Find where the given text appears and provide that cell's center as (x, y) coordinate. 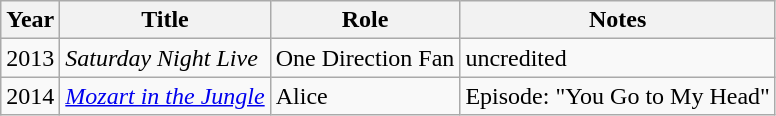
Title (165, 20)
One Direction Fan (365, 58)
Episode: "You Go to My Head" (618, 96)
Mozart in the Jungle (165, 96)
2014 (30, 96)
Notes (618, 20)
Saturday Night Live (165, 58)
uncredited (618, 58)
Year (30, 20)
Role (365, 20)
Alice (365, 96)
2013 (30, 58)
